For the text-containing cell, return its midpoint in [x, y] coordinate format. 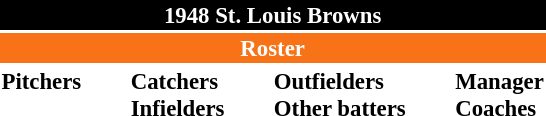
Roster [272, 48]
1948 St. Louis Browns [272, 15]
